Extract the [x, y] coordinate from the center of the cell holding the provided text.  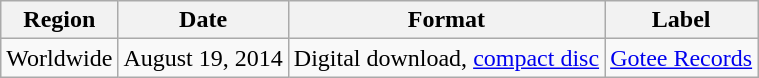
August 19, 2014 [203, 58]
Date [203, 20]
Gotee Records [682, 58]
Region [60, 20]
Worldwide [60, 58]
Digital download, compact disc [446, 58]
Format [446, 20]
Label [682, 20]
